Search for the cell housing the specified text and yield its (x, y) center coordinate. 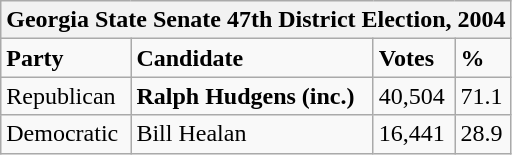
16,441 (414, 134)
Ralph Hudgens (inc.) (252, 96)
Bill Healan (252, 134)
Votes (414, 58)
Republican (66, 96)
40,504 (414, 96)
71.1 (483, 96)
Candidate (252, 58)
28.9 (483, 134)
Democratic (66, 134)
Party (66, 58)
% (483, 58)
Georgia State Senate 47th District Election, 2004 (256, 20)
